Scan for the cell matching the given text and deliver its [x, y] coordinate at center. 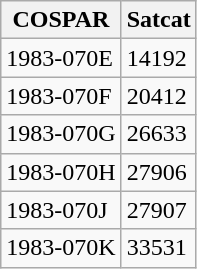
33531 [158, 248]
1983-070H [61, 172]
1983-070G [61, 134]
COSPAR [61, 20]
1983-070F [61, 96]
1983-070K [61, 248]
1983-070J [61, 210]
1983-070E [61, 58]
27907 [158, 210]
Satcat [158, 20]
26633 [158, 134]
27906 [158, 172]
20412 [158, 96]
14192 [158, 58]
